Determine the (x, y) coordinate at the center of the cell enclosing the given text.  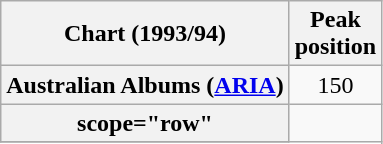
150 (335, 85)
Peakposition (335, 34)
Chart (1993/94) (145, 34)
scope="row" (145, 123)
Australian Albums (ARIA) (145, 85)
